For the text-containing cell, return its midpoint in [x, y] coordinate format. 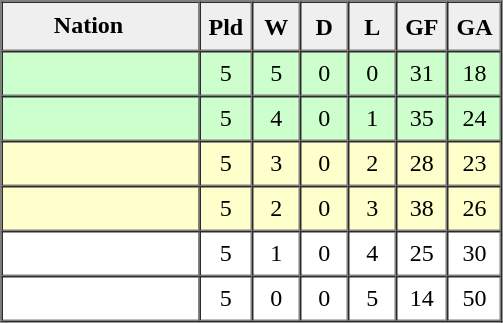
30 [475, 254]
GA [475, 27]
14 [422, 298]
38 [422, 208]
26 [475, 208]
W [276, 27]
D [324, 27]
50 [475, 298]
28 [422, 164]
Nation [101, 27]
24 [475, 118]
35 [422, 118]
31 [422, 74]
Pld [226, 27]
GF [422, 27]
25 [422, 254]
L [372, 27]
23 [475, 164]
18 [475, 74]
